Search for the cell housing the specified text and yield its (X, Y) center coordinate. 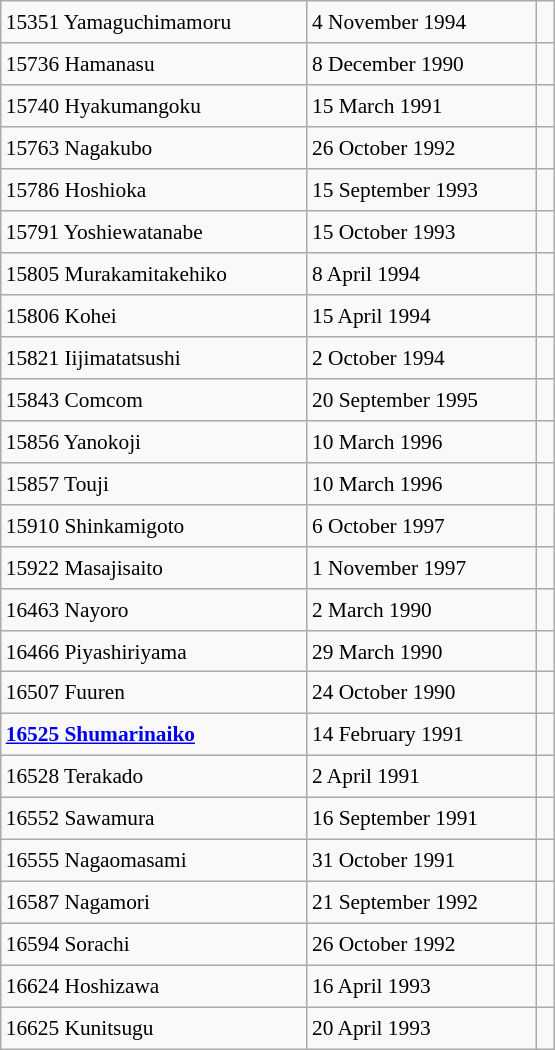
16528 Terakado (154, 777)
2 April 1991 (422, 777)
15806 Kohei (154, 316)
15 September 1993 (422, 190)
15763 Nagakubo (154, 148)
16594 Sorachi (154, 945)
16 April 1993 (422, 986)
8 April 1994 (422, 274)
21 September 1992 (422, 903)
16624 Hoshizawa (154, 986)
16466 Piyashiriyama (154, 651)
16463 Nayoro (154, 609)
15843 Comcom (154, 399)
16525 Shumarinaiko (154, 735)
24 October 1990 (422, 693)
15922 Masajisaito (154, 567)
15791 Yoshiewatanabe (154, 232)
15910 Shinkamigoto (154, 525)
31 October 1991 (422, 861)
16625 Kunitsugu (154, 1028)
15 April 1994 (422, 316)
15786 Hoshioka (154, 190)
15740 Hyakumangoku (154, 106)
29 March 1990 (422, 651)
20 September 1995 (422, 399)
15351 Yamaguchimamoru (154, 22)
15 March 1991 (422, 106)
15736 Hamanasu (154, 64)
15857 Touji (154, 483)
15856 Yanokoji (154, 441)
1 November 1997 (422, 567)
14 February 1991 (422, 735)
16507 Fuuren (154, 693)
2 March 1990 (422, 609)
6 October 1997 (422, 525)
4 November 1994 (422, 22)
16587 Nagamori (154, 903)
16 September 1991 (422, 819)
20 April 1993 (422, 1028)
16552 Sawamura (154, 819)
8 December 1990 (422, 64)
15805 Murakamitakehiko (154, 274)
16555 Nagaomasami (154, 861)
15 October 1993 (422, 232)
15821 Iijimatatsushi (154, 358)
2 October 1994 (422, 358)
